Extract the (x, y) coordinate from the center of the cell holding the provided text.  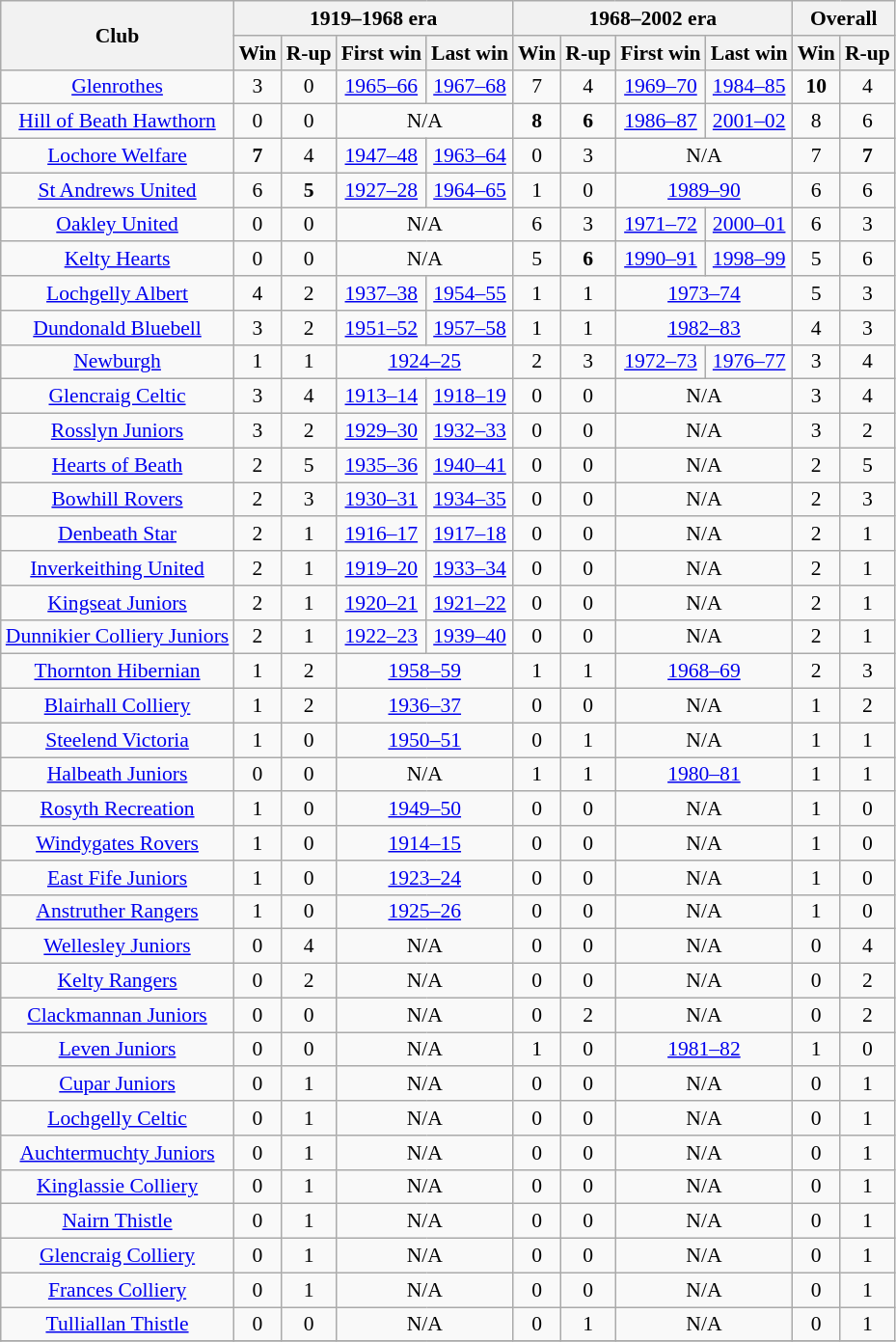
Wellesley Juniors (118, 946)
Auchtermuchty Juniors (118, 1153)
Inverkeithing United (118, 568)
1919–1968 era (373, 18)
Oakley United (118, 225)
1990–91 (660, 260)
1929–30 (382, 431)
1930–31 (382, 500)
Glencraig Celtic (118, 397)
1923–24 (424, 878)
Nairn Thistle (118, 1221)
Blairhall Colliery (118, 706)
1922–23 (382, 637)
1925–26 (424, 912)
Glenrothes (118, 87)
Glencraig Colliery (118, 1256)
1949–50 (424, 809)
Hearts of Beath (118, 465)
1989–90 (704, 190)
1963–64 (470, 156)
Kinglassie Colliery (118, 1187)
1937–38 (382, 293)
Dunnikier Colliery Juniors (118, 637)
Bowhill Rovers (118, 500)
Tulliallan Thistle (118, 1325)
1969–70 (660, 87)
1951–52 (382, 328)
Anstruther Rangers (118, 912)
1927–28 (382, 190)
1976–77 (749, 362)
Lochgelly Celtic (118, 1118)
Kelty Rangers (118, 981)
1965–66 (382, 87)
Dundonald Bluebell (118, 328)
Lochore Welfare (118, 156)
1968–69 (704, 671)
1973–74 (704, 293)
Rosslyn Juniors (118, 431)
1971–72 (660, 225)
1940–41 (470, 465)
Cupar Juniors (118, 1084)
1921–22 (470, 603)
Kelty Hearts (118, 260)
1918–19 (470, 397)
1958–59 (424, 671)
Club (118, 35)
2000–01 (749, 225)
Newburgh (118, 362)
1936–37 (424, 706)
1916–17 (382, 534)
Thornton Hibernian (118, 671)
1980–81 (704, 775)
Windygates Rovers (118, 843)
1920–21 (382, 603)
1939–40 (470, 637)
Frances Colliery (118, 1290)
1919–20 (382, 568)
East Fife Juniors (118, 878)
1934–35 (470, 500)
1947–48 (382, 156)
Leven Juniors (118, 1050)
Overall (844, 18)
Kingseat Juniors (118, 603)
1964–65 (470, 190)
1913–14 (382, 397)
Halbeath Juniors (118, 775)
Rosyth Recreation (118, 809)
St Andrews United (118, 190)
1917–18 (470, 534)
1967–68 (470, 87)
Lochgelly Albert (118, 293)
2001–02 (749, 122)
1984–85 (749, 87)
Clackmannan Juniors (118, 1015)
Steelend Victoria (118, 740)
1933–34 (470, 568)
1954–55 (470, 293)
Denbeath Star (118, 534)
1924–25 (424, 362)
1998–99 (749, 260)
1981–82 (704, 1050)
1932–33 (470, 431)
1986–87 (660, 122)
Hill of Beath Hawthorn (118, 122)
1972–73 (660, 362)
1935–36 (382, 465)
1982–83 (704, 328)
1968–2002 era (653, 18)
10 (816, 87)
1914–15 (424, 843)
1950–51 (424, 740)
1957–58 (470, 328)
